Scan for the cell matching the given text and deliver its [x, y] coordinate at center. 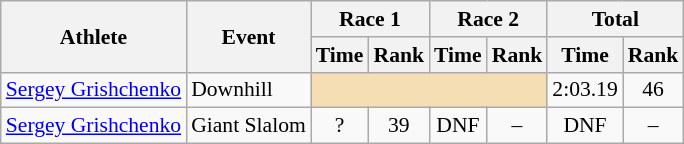
Giant Slalom [248, 126]
Total [615, 19]
46 [654, 90]
Event [248, 36]
Downhill [248, 90]
2:03.19 [584, 90]
Race 2 [488, 19]
Race 1 [370, 19]
? [340, 126]
39 [400, 126]
Athlete [94, 36]
